Provide the (X, Y) coordinate of the cell's center where the given text is located.  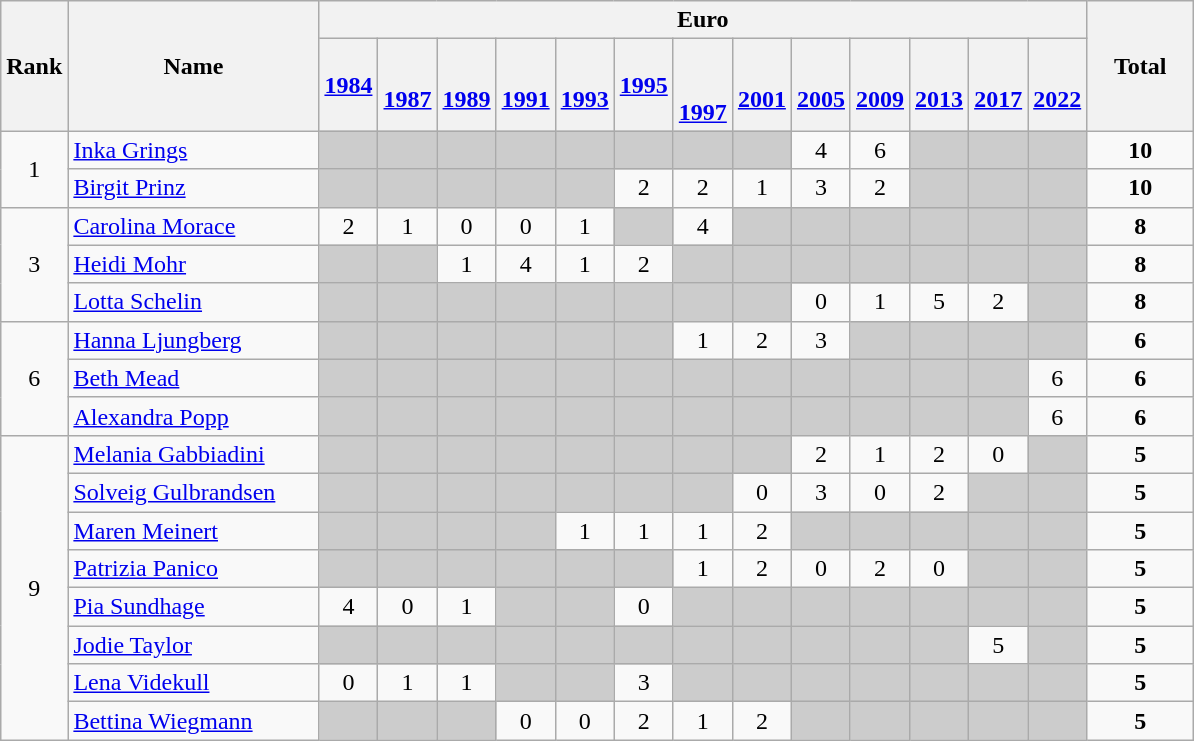
Alexandra Popp (194, 416)
Pia Sundhage (194, 607)
Rank (34, 66)
2001 (762, 85)
Patrizia Panico (194, 569)
1989 (466, 85)
1995 (644, 85)
2013 (940, 85)
1991 (526, 85)
2022 (1058, 85)
Carolina Morace (194, 226)
1997 (702, 85)
Melania Gabbiadini (194, 454)
1993 (584, 85)
Beth Mead (194, 378)
Inka Grings (194, 150)
Birgit Prinz (194, 188)
Name (194, 66)
1987 (408, 85)
1984 (348, 85)
Lena Videkull (194, 683)
Solveig Gulbrandsen (194, 492)
2005 (820, 85)
Hanna Ljungberg (194, 340)
Bettina Wiegmann (194, 721)
Maren Meinert (194, 531)
Euro (703, 20)
2009 (880, 85)
Total (1140, 66)
Heidi Mohr (194, 264)
2017 (998, 85)
9 (34, 587)
Jodie Taylor (194, 645)
Lotta Schelin (194, 302)
